Output the [x, y] coordinate of the center of the cell containing the given text.  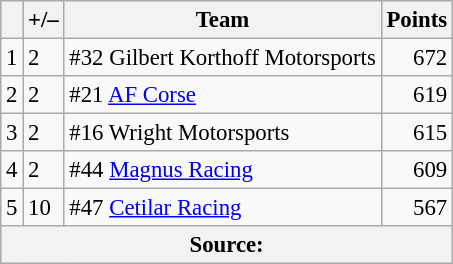
615 [416, 133]
#44 Magnus Racing [222, 170]
Source: [227, 245]
Team [222, 20]
619 [416, 95]
672 [416, 58]
1 [12, 58]
Points [416, 20]
5 [12, 208]
567 [416, 208]
#32 Gilbert Korthoff Motorsports [222, 58]
#47 Cetilar Racing [222, 208]
4 [12, 170]
+/– [44, 20]
10 [44, 208]
609 [416, 170]
#21 AF Corse [222, 95]
#16 Wright Motorsports [222, 133]
3 [12, 133]
